Detect which cell encompasses the target text, then output its (X, Y) center coordinate. 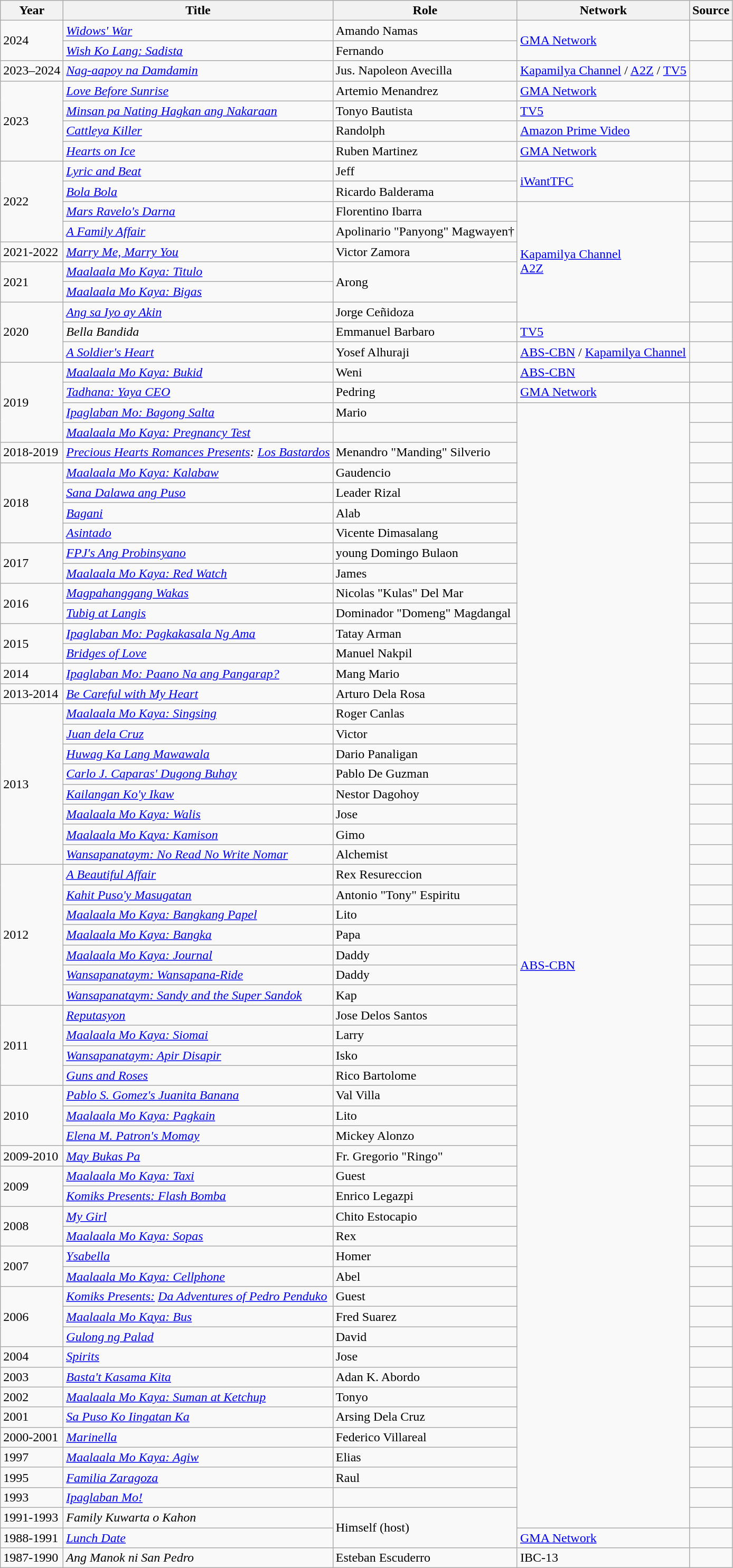
Reputasyon (198, 1015)
Rico Bartolome (425, 1075)
2018-2019 (32, 452)
Maalaala Mo Kaya: Agiw (198, 1457)
Maalaala Mo Kaya: Pagkain (198, 1116)
Enrico Legazpi (425, 1196)
Victor (425, 734)
Maalaala Mo Kaya: Kalabaw (198, 473)
Hearts on Ice (198, 151)
May Bukas Pa (198, 1156)
Komiks Presents: Flash Bomba (198, 1196)
Lyric and Beat (198, 171)
Tubig at Langis (198, 613)
Marry Me, Marry You (198, 252)
Elena M. Patron's Momay (198, 1136)
2001 (32, 1417)
Sa Puso Ko Iingatan Ka (198, 1417)
A Family Affair (198, 231)
Pablo S. Gomez's Juanita Banana (198, 1095)
2017 (32, 563)
Ang sa Iyo ay Akin (198, 312)
iWantTFC (603, 181)
Maalaala Mo Kaya: Bangka (198, 935)
Network (603, 11)
Magpahanggang Wakas (198, 593)
Maalaala Mo Kaya: Bukid (198, 372)
2022 (32, 201)
Wansapanataym: No Read No Write Nomar (198, 854)
Maalaala Mo Kaya: Sopas (198, 1236)
Gaudencio (425, 473)
Arsing Dela Cruz (425, 1417)
Be Careful with My Heart (198, 694)
Jeff (425, 171)
2024 (32, 41)
FPJ's Ang Probinsyano (198, 553)
Arong (425, 282)
2021 (32, 282)
David (425, 1337)
Apolinario "Panyong" Magwayen† (425, 231)
Maalaala Mo Kaya: Bus (198, 1317)
Maalaala Mo Kaya: Kamison (198, 834)
Familia Zaragoza (198, 1477)
Juan dela Cruz (198, 734)
Marinella (198, 1437)
Mickey Alonzo (425, 1136)
James (425, 573)
Tadhana: Yaya CEO (198, 392)
Asintado (198, 533)
Cattleya Killer (198, 131)
2000-2001 (32, 1437)
Tonyo Bautista (425, 111)
Ipaglaban Mo: Pagkakasala Ng Ama (198, 634)
Maalaala Mo Kaya: Suman at Ketchup (198, 1397)
Jus. Napoleon Avecilla (425, 71)
Weni (425, 372)
Jose Delos Santos (425, 1015)
Minsan pa Nating Hagkan ang Nakaraan (198, 111)
Ruben Martinez (425, 151)
Himself (host) (425, 1527)
2023 (32, 121)
2018 (32, 503)
Federico Villareal (425, 1437)
Precious Hearts Romances Presents: Los Bastardos (198, 452)
Jorge Ceñidoza (425, 312)
2009-2010 (32, 1156)
A Beautiful Affair (198, 874)
Randolph (425, 131)
2023–2024 (32, 71)
Nestor Dagohoy (425, 794)
Title (198, 11)
1991-1993 (32, 1517)
2014 (32, 674)
2013 (32, 784)
Source (711, 11)
Wansapanataym: Apir Disapir (198, 1055)
2020 (32, 332)
Homer (425, 1257)
2009 (32, 1186)
Basta't Kasama Kita (198, 1377)
1997 (32, 1457)
Victor Zamora (425, 252)
Fr. Gregorio "Ringo" (425, 1156)
Huwag Ka Lang Mawawala (198, 754)
Manuel Nakpil (425, 654)
Florentino Ibarra (425, 211)
Widows' War (198, 31)
Ricardo Balderama (425, 191)
Rex Resureccion (425, 874)
Papa (425, 935)
Pablo De Guzman (425, 774)
2007 (32, 1267)
Maalaala Mo Kaya: Taxi (198, 1176)
2016 (32, 603)
Roger Canlas (425, 714)
2015 (32, 644)
Maalaala Mo Kaya: Bigas (198, 292)
Love Before Sunrise (198, 91)
Rex (425, 1236)
Bella Bandida (198, 332)
Bola Bola (198, 191)
2003 (32, 1377)
Fernando (425, 51)
Bridges of Love (198, 654)
Larry (425, 1035)
Alchemist (425, 854)
Dario Panaligan (425, 754)
Artemio Menandrez (425, 91)
2019 (32, 402)
Kailangan Ko'y Ikaw (198, 794)
Wish Ko Lang: Sadista (198, 51)
Leader Rizal (425, 493)
Amazon Prime Video (603, 131)
Ipaglaban Mo! (198, 1497)
Maalaala Mo Kaya: Bangkang Papel (198, 915)
Gulong ng Palad (198, 1337)
2010 (32, 1116)
Carlo J. Caparas' Dugong Buhay (198, 774)
Mario (425, 412)
Abel (425, 1277)
Maalaala Mo Kaya: Journal (198, 955)
2004 (32, 1357)
Pedring (425, 392)
Nicolas "Kulas" Del Mar (425, 593)
Mars Ravelo's Darna (198, 211)
A Soldier's Heart (198, 352)
Yosef Alhuraji (425, 352)
Spirits (198, 1357)
2011 (32, 1045)
1987-1990 (32, 1558)
My Girl (198, 1216)
Esteban Escuderro (425, 1558)
Tonyo (425, 1397)
Antonio "Tony" Espiritu (425, 895)
Nag-aapoy na Damdamin (198, 71)
1988-1991 (32, 1538)
Raul (425, 1477)
Maalaala Mo Kaya: Titulo (198, 272)
Lunch Date (198, 1538)
Gimo (425, 834)
Menandro "Manding" Silverio (425, 452)
Chito Estocapio (425, 1216)
Dominador "Domeng" Magdangal (425, 613)
Maalaala Mo Kaya: Cellphone (198, 1277)
Mang Mario (425, 674)
Isko (425, 1055)
Role (425, 11)
Arturo Dela Rosa (425, 694)
Kap (425, 995)
2012 (32, 934)
Family Kuwarta o Kahon (198, 1517)
Bagani (198, 513)
1993 (32, 1497)
Kapamilya Channel / A2Z / TV5 (603, 71)
2006 (32, 1317)
2013-2014 (32, 694)
Alab (425, 513)
Ysabella (198, 1257)
Wansapanataym: Wansapana-Ride (198, 975)
IBC-13 (603, 1558)
Ang Manok ni San Pedro (198, 1558)
Fred Suarez (425, 1317)
Kahit Puso'y Masugatan (198, 895)
Ipaglaban Mo: Paano Na ang Pangarap? (198, 674)
Sana Dalawa ang Puso (198, 493)
Emmanuel Barbaro (425, 332)
2021-2022 (32, 252)
Vicente Dimasalang (425, 533)
Year (32, 11)
Maalaala Mo Kaya: Walis (198, 814)
Adan K. Abordo (425, 1377)
Maalaala Mo Kaya: Pregnancy Test (198, 432)
Wansapanataym: Sandy and the Super Sandok (198, 995)
Maalaala Mo Kaya: Red Watch (198, 573)
Amando Namas (425, 31)
Elias (425, 1457)
Tatay Arman (425, 634)
Komiks Presents: Da Adventures of Pedro Penduko (198, 1297)
Maalaala Mo Kaya: Siomai (198, 1035)
Val Villa (425, 1095)
Ipaglaban Mo: Bagong Salta (198, 412)
Maalaala Mo Kaya: Singsing (198, 714)
young Domingo Bulaon (425, 553)
ABS-CBN / Kapamilya Channel (603, 352)
2008 (32, 1226)
Kapamilya ChannelA2Z (603, 261)
2002 (32, 1397)
1995 (32, 1477)
Guns and Roses (198, 1075)
